Pinpoint the cell where the given text exists, returning its (X, Y) midpoint coordinate. 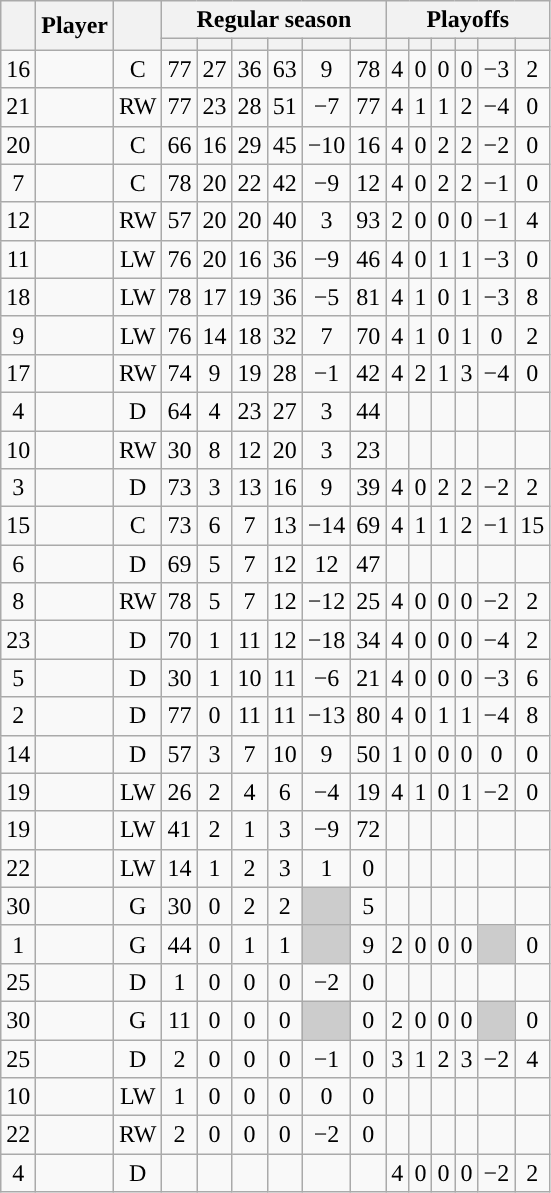
−6 (326, 678)
46 (368, 259)
Player (75, 26)
40 (284, 221)
39 (368, 488)
−5 (326, 297)
81 (368, 297)
50 (368, 754)
72 (368, 830)
93 (368, 221)
−14 (326, 526)
45 (284, 145)
41 (180, 830)
−12 (326, 602)
47 (368, 564)
Playoffs (468, 20)
66 (180, 145)
26 (180, 792)
−7 (326, 107)
−10 (326, 145)
80 (368, 716)
74 (180, 373)
Regular season (274, 20)
29 (250, 145)
−13 (326, 716)
34 (368, 640)
63 (284, 69)
−18 (326, 640)
32 (284, 335)
64 (180, 411)
51 (284, 107)
